For the text-containing cell, return its midpoint in (x, y) coordinate format. 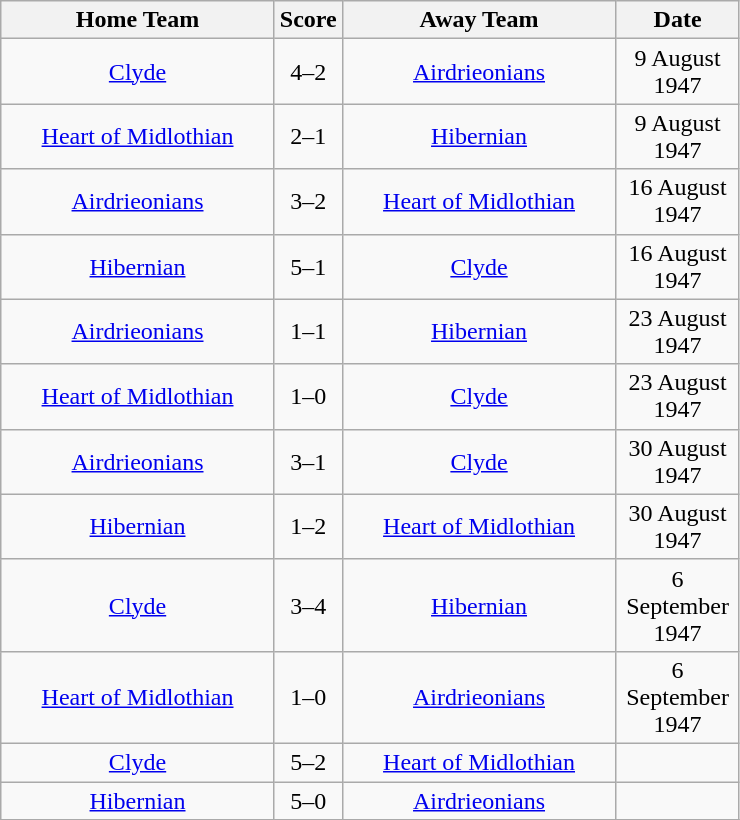
Date (678, 20)
3–1 (308, 462)
3–2 (308, 202)
Away Team (479, 20)
5–0 (308, 801)
Score (308, 20)
4–2 (308, 72)
1–2 (308, 526)
5–1 (308, 266)
Home Team (138, 20)
5–2 (308, 762)
1–1 (308, 332)
2–1 (308, 136)
3–4 (308, 605)
